Detect which cell encompasses the target text, then output its (x, y) center coordinate. 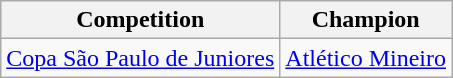
Competition (140, 20)
Atlético Mineiro (366, 58)
Champion (366, 20)
Copa São Paulo de Juniores (140, 58)
